Search for the cell housing the specified text and yield its (X, Y) center coordinate. 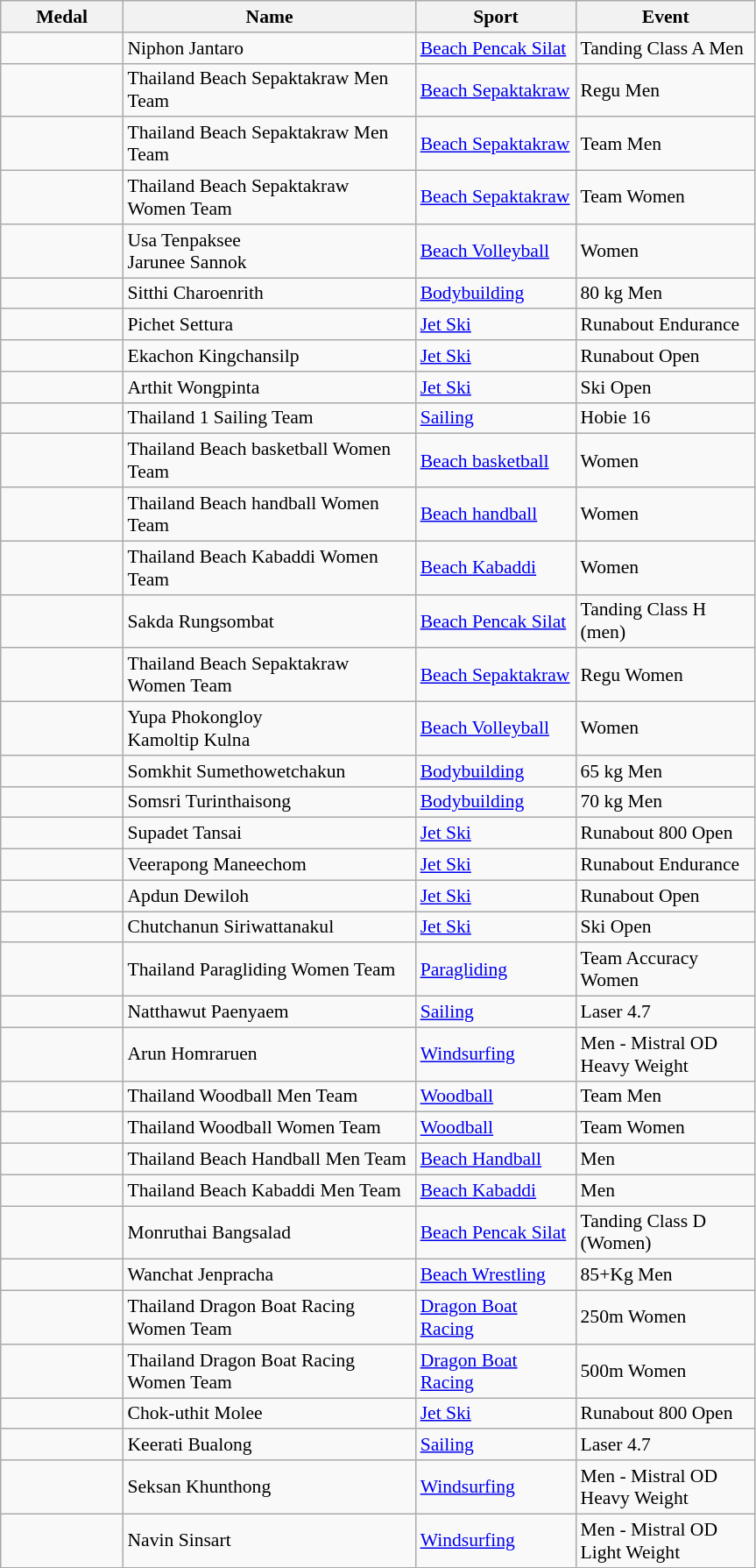
85+Kg Men (666, 1275)
Veerapong Maneechom (269, 865)
Thailand Beach Kabaddi Women Team (269, 568)
Chutchanun Siriwattanakul (269, 927)
Beach handball (496, 514)
Navin Sinsart (269, 1541)
Men - Mistral OD Light Weight (666, 1541)
Sport (496, 17)
Beach Handball (496, 1160)
Arun Homraruen (269, 1054)
Niphon Jantaro (269, 48)
80 kg Men (666, 294)
Keerati Bualong (269, 1445)
Team Accuracy Women (666, 969)
Beach basketball (496, 461)
Thailand Beach Handball Men Team (269, 1160)
Tanding Class D (Women) (666, 1232)
Beach Wrestling (496, 1275)
Tanding Class H (men) (666, 621)
Name (269, 17)
Thailand Beach handball Women Team (269, 514)
Pichet Settura (269, 325)
500m Women (666, 1371)
Hobie 16 (666, 418)
Paragliding (496, 969)
Regu Men (666, 89)
Apdun Dewiloh (269, 896)
Ekachon Kingchansilp (269, 356)
Event (666, 17)
Chok-uthit Molee (269, 1414)
Medal (62, 17)
Thailand Paragliding Women Team (269, 969)
Somsri Turinthaisong (269, 802)
Thailand Woodball Women Team (269, 1128)
Thailand Beach Kabaddi Men Team (269, 1190)
Yupa Phokongloy Kamoltip Kulna (269, 729)
250m Women (666, 1318)
Somkhit Sumethowetchakun (269, 771)
Thailand Beach basketball Women Team (269, 461)
Regu Women (666, 675)
Natthawut Paenyaem (269, 1012)
Monruthai Bangsalad (269, 1232)
Usa Tenpaksee Jarunee Sannok (269, 251)
Arthit Wongpinta (269, 387)
Wanchat Jenpracha (269, 1275)
Sakda Rungsombat (269, 621)
Tanding Class A Men (666, 48)
Sitthi Charoenrith (269, 294)
Supadet Tansai (269, 834)
Thailand 1 Sailing Team (269, 418)
70 kg Men (666, 802)
Thailand Woodball Men Team (269, 1096)
Seksan Khunthong (269, 1486)
65 kg Men (666, 771)
